Pinpoint the cell where the given text exists, returning its (X, Y) midpoint coordinate. 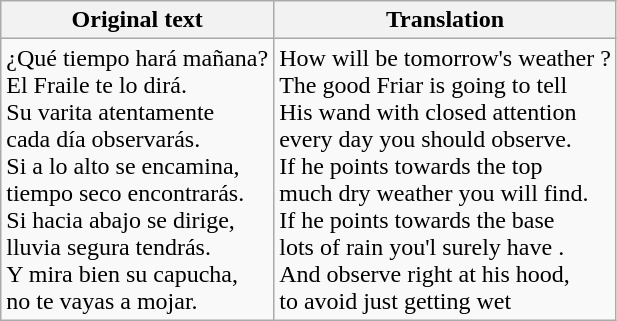
Translation (446, 20)
Original text (138, 20)
